From the cell containing the given text, extract its center point as [X, Y] coordinate. 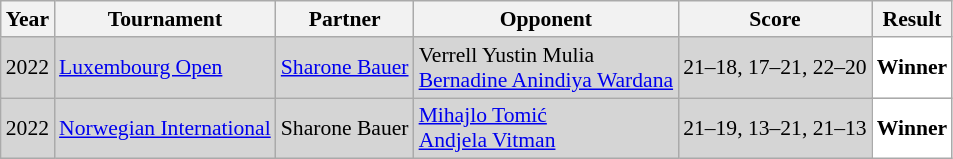
Norwegian International [165, 128]
21–18, 17–21, 22–20 [775, 68]
Year [28, 19]
Partner [345, 19]
21–19, 13–21, 21–13 [775, 128]
Tournament [165, 19]
Mihajlo Tomić Andjela Vitman [546, 128]
Opponent [546, 19]
Luxembourg Open [165, 68]
Verrell Yustin Mulia Bernadine Anindiya Wardana [546, 68]
Result [912, 19]
Score [775, 19]
